Pinpoint the cell where the given text exists, returning its (X, Y) midpoint coordinate. 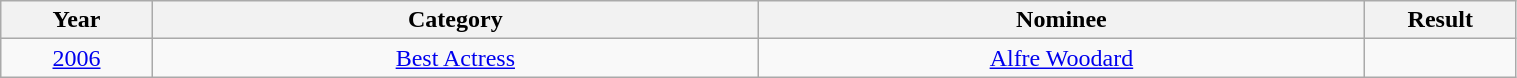
Best Actress (455, 58)
Nominee (1061, 20)
Year (77, 20)
Result (1440, 20)
Category (455, 20)
Alfre Woodard (1061, 58)
2006 (77, 58)
